Scan for the cell matching the given text and deliver its (x, y) coordinate at center. 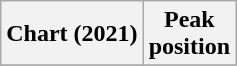
Chart (2021) (72, 34)
Peakposition (189, 34)
